Locate the cell with the specified text and output its [X, Y] center coordinate. 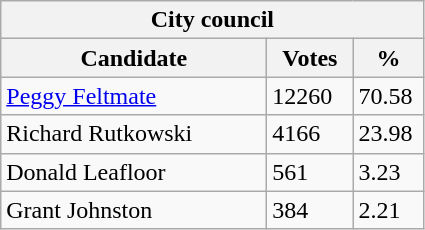
Donald Leafloor [134, 172]
Grant Johnston [134, 210]
12260 [310, 96]
Candidate [134, 58]
Peggy Feltmate [134, 96]
Votes [310, 58]
3.23 [388, 172]
Richard Rutkowski [134, 134]
561 [310, 172]
23.98 [388, 134]
City council [212, 20]
4166 [310, 134]
% [388, 58]
2.21 [388, 210]
70.58 [388, 96]
384 [310, 210]
